Detect which cell encompasses the target text, then output its [x, y] center coordinate. 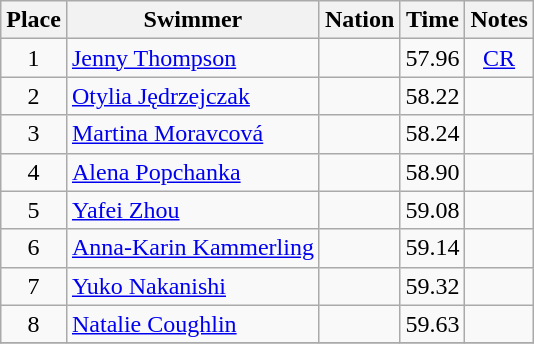
Yuko Nakanishi [192, 286]
8 [34, 324]
57.96 [432, 58]
4 [34, 172]
Yafei Zhou [192, 210]
Alena Popchanka [192, 172]
59.08 [432, 210]
2 [34, 96]
59.32 [432, 286]
Swimmer [192, 20]
Notes [499, 20]
Time [432, 20]
58.22 [432, 96]
58.90 [432, 172]
Place [34, 20]
CR [499, 58]
59.63 [432, 324]
5 [34, 210]
Nation [359, 20]
7 [34, 286]
Martina Moravcová [192, 134]
1 [34, 58]
59.14 [432, 248]
Otylia Jędrzejczak [192, 96]
Jenny Thompson [192, 58]
3 [34, 134]
Anna-Karin Kammerling [192, 248]
Natalie Coughlin [192, 324]
58.24 [432, 134]
6 [34, 248]
